Find where the given text appears and provide that cell's center as [X, Y] coordinate. 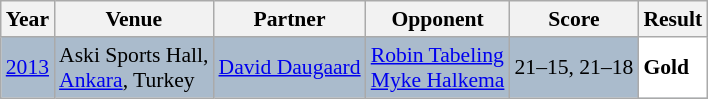
Result [672, 19]
21–15, 21–18 [574, 68]
Venue [134, 19]
Score [574, 19]
Opponent [438, 19]
Robin Tabeling Myke Halkema [438, 68]
David Daugaard [289, 68]
2013 [28, 68]
Gold [672, 68]
Partner [289, 19]
Year [28, 19]
Aski Sports Hall,Ankara, Turkey [134, 68]
